Find where the given text appears and provide that cell's center as [X, Y] coordinate. 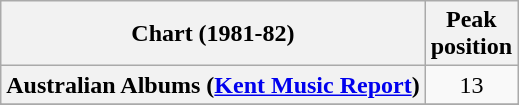
Chart (1981-82) [213, 34]
Australian Albums (Kent Music Report) [213, 85]
13 [471, 85]
Peakposition [471, 34]
